Identify which cell holds the provided text, then report its (X, Y) central coordinate. 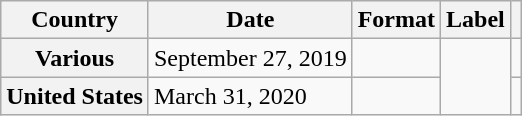
Country (75, 20)
March 31, 2020 (250, 96)
Format (396, 20)
United States (75, 96)
Date (250, 20)
Label (476, 20)
Various (75, 58)
September 27, 2019 (250, 58)
